Provide the [X, Y] coordinate of the cell's center where the given text is located.  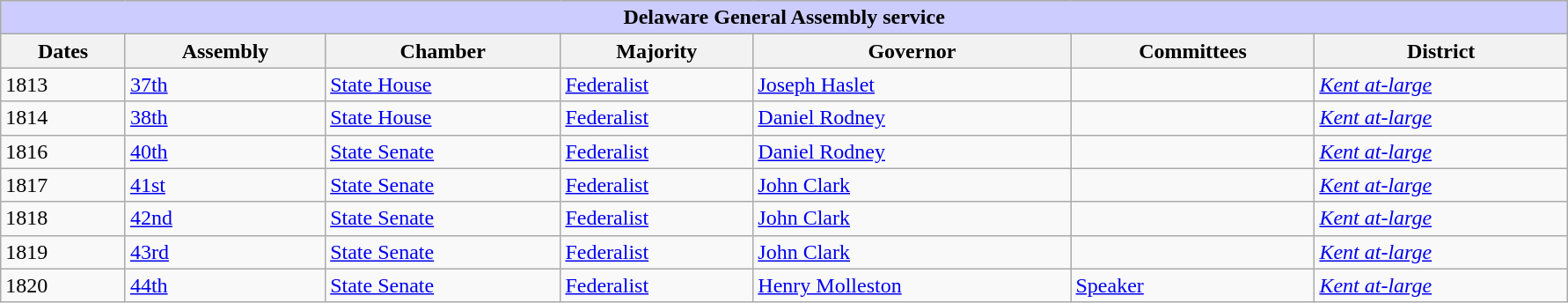
Assembly [225, 51]
1813 [63, 85]
Governor [912, 51]
38th [225, 118]
1820 [63, 285]
1816 [63, 151]
Henry Molleston [912, 285]
1818 [63, 218]
District [1441, 51]
42nd [225, 218]
Chamber [443, 51]
Delaware General Assembly service [785, 18]
Speaker [1193, 285]
Joseph Haslet [912, 85]
1819 [63, 252]
1817 [63, 185]
41st [225, 185]
Committees [1193, 51]
Dates [63, 51]
1814 [63, 118]
43rd [225, 252]
40th [225, 151]
44th [225, 285]
Majority [656, 51]
37th [225, 85]
